Return the [x, y] coordinate for the center point of the cell that contains the specified text.  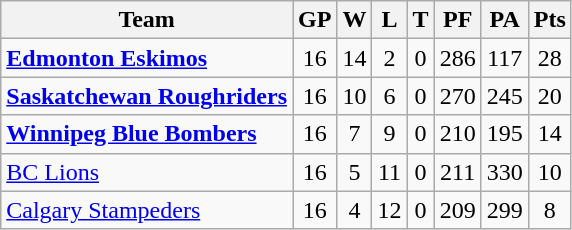
245 [504, 96]
Edmonton Eskimos [147, 58]
Winnipeg Blue Bombers [147, 134]
PF [458, 20]
GP [315, 20]
8 [550, 210]
6 [390, 96]
4 [354, 210]
195 [504, 134]
11 [390, 172]
117 [504, 58]
330 [504, 172]
7 [354, 134]
Saskatchewan Roughriders [147, 96]
209 [458, 210]
PA [504, 20]
T [420, 20]
20 [550, 96]
270 [458, 96]
286 [458, 58]
Calgary Stampeders [147, 210]
5 [354, 172]
L [390, 20]
299 [504, 210]
12 [390, 210]
BC Lions [147, 172]
210 [458, 134]
Pts [550, 20]
211 [458, 172]
2 [390, 58]
W [354, 20]
9 [390, 134]
Team [147, 20]
28 [550, 58]
